Output the [X, Y] coordinate of the center of the cell containing the given text.  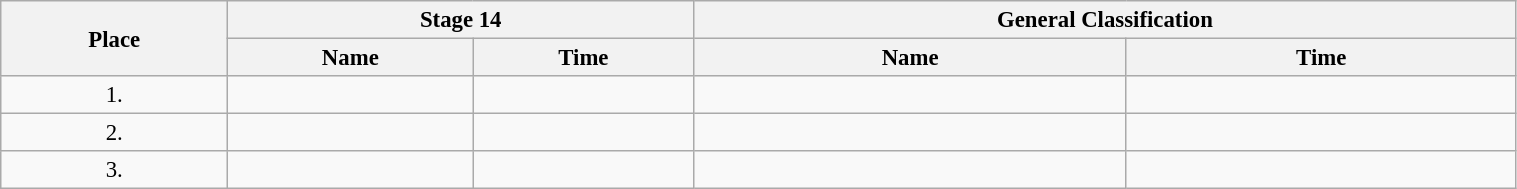
2. [114, 133]
General Classification [1105, 20]
3. [114, 170]
1. [114, 95]
Stage 14 [461, 20]
Place [114, 38]
